For the text-containing cell, return its midpoint in [X, Y] coordinate format. 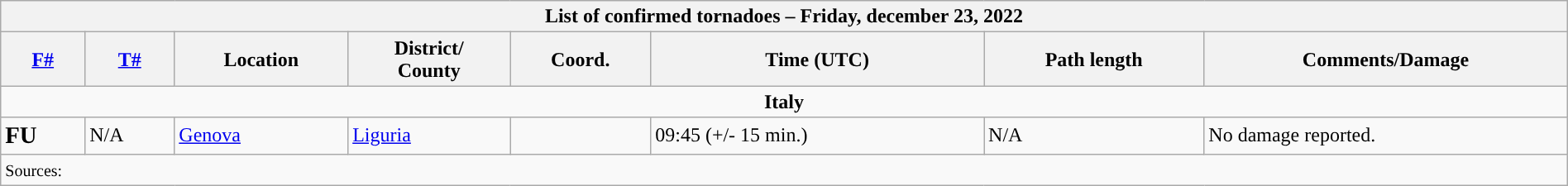
Time (UTC) [817, 60]
09:45 (+/- 15 min.) [817, 136]
F# [43, 60]
Coord. [581, 60]
Comments/Damage [1386, 60]
Path length [1094, 60]
Italy [784, 102]
District/County [429, 60]
List of confirmed tornadoes – Friday, december 23, 2022 [784, 17]
Sources: [784, 169]
No damage reported. [1386, 136]
Liguria [429, 136]
FU [43, 136]
Location [261, 60]
T# [130, 60]
Genova [261, 136]
